Scan for the cell matching the given text and deliver its [X, Y] coordinate at center. 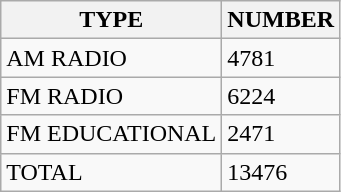
6224 [281, 96]
FM EDUCATIONAL [112, 134]
FM RADIO [112, 96]
NUMBER [281, 20]
13476 [281, 172]
TOTAL [112, 172]
2471 [281, 134]
AM RADIO [112, 58]
TYPE [112, 20]
4781 [281, 58]
